For the text-containing cell, return its midpoint in [x, y] coordinate format. 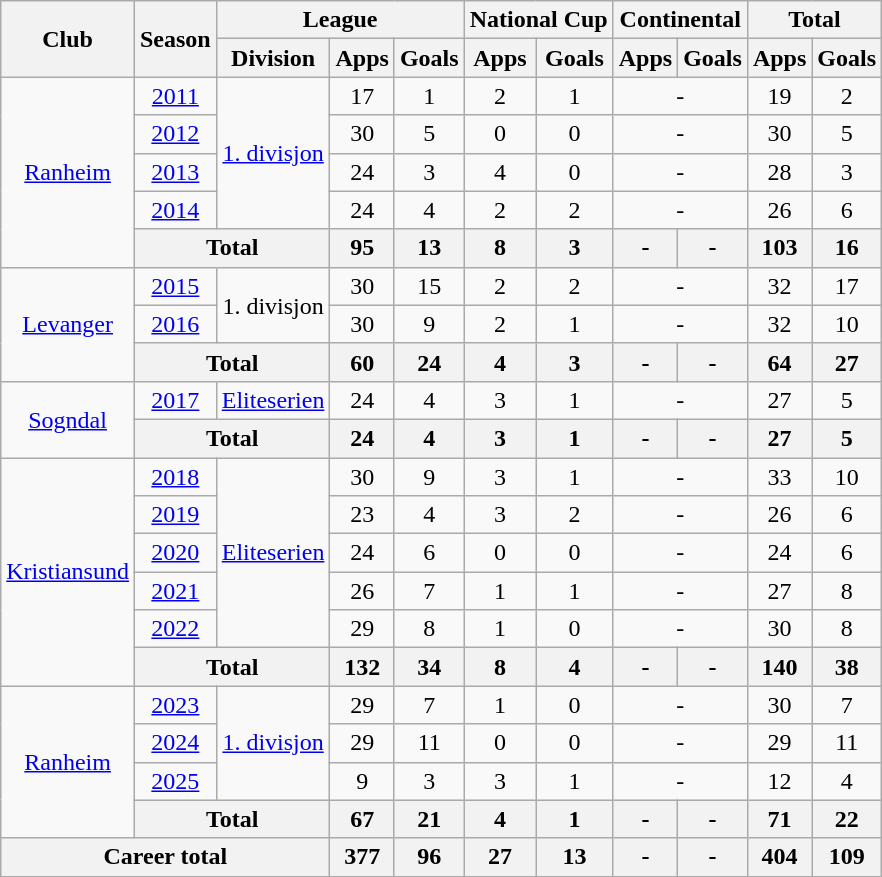
103 [779, 248]
34 [429, 667]
377 [362, 857]
95 [362, 248]
64 [779, 362]
2013 [175, 172]
19 [779, 96]
71 [779, 819]
2024 [175, 743]
League [340, 20]
2018 [175, 477]
Levanger [68, 324]
2022 [175, 629]
15 [429, 286]
2012 [175, 134]
Sogndal [68, 419]
Division [273, 58]
21 [429, 819]
2019 [175, 515]
132 [362, 667]
2025 [175, 781]
2016 [175, 324]
404 [779, 857]
2021 [175, 591]
Continental [680, 20]
140 [779, 667]
Season [175, 39]
2014 [175, 210]
109 [847, 857]
16 [847, 248]
28 [779, 172]
22 [847, 819]
2017 [175, 400]
60 [362, 362]
38 [847, 667]
96 [429, 857]
Kristiansund [68, 572]
National Cup [538, 20]
Club [68, 39]
2011 [175, 96]
12 [779, 781]
67 [362, 819]
Career total [166, 857]
2015 [175, 286]
23 [362, 515]
2023 [175, 705]
2020 [175, 553]
33 [779, 477]
